Capture the cell that displays the provided text and extract its [X, Y] central coordinate. 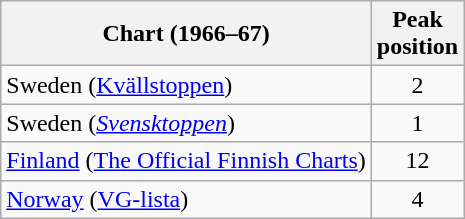
Norway (VG-lista) [186, 199]
1 [417, 123]
2 [417, 85]
Sweden (Svensktoppen) [186, 123]
Finland (The Official Finnish Charts) [186, 161]
Peakposition [417, 34]
4 [417, 199]
Sweden (Kvällstoppen) [186, 85]
Chart (1966–67) [186, 34]
12 [417, 161]
